Pinpoint the cell where the given text exists, returning its (X, Y) midpoint coordinate. 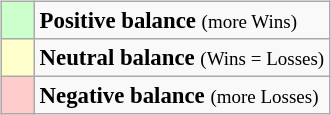
Neutral balance (Wins = Losses) (182, 58)
Negative balance (more Losses) (182, 96)
Positive balance (more Wins) (182, 21)
